Return (X, Y) of the center of cell containing provided text 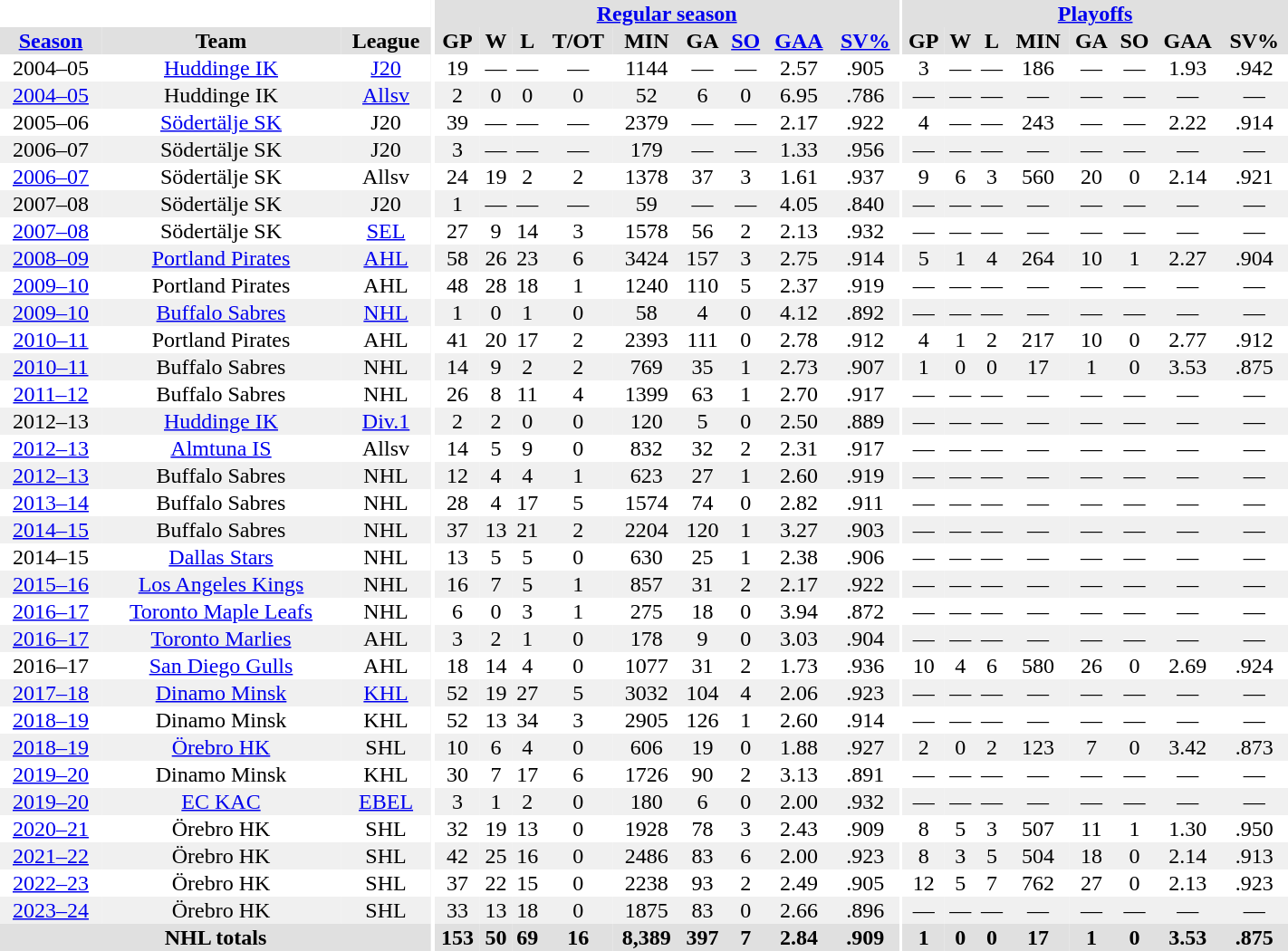
762 (1038, 883)
.921 (1254, 177)
.906 (865, 557)
1378 (647, 177)
2.69 (1187, 666)
.927 (865, 747)
2.37 (799, 285)
30 (457, 774)
1928 (647, 829)
1077 (647, 666)
.903 (865, 530)
2204 (647, 530)
48 (457, 285)
153 (457, 937)
2.27 (1187, 258)
Almtuna IS (221, 448)
1144 (647, 68)
507 (1038, 829)
.956 (865, 149)
123 (1038, 747)
2017–18 (51, 693)
21 (527, 530)
111 (702, 340)
15 (527, 883)
2.82 (799, 503)
3.03 (799, 639)
1.33 (799, 149)
2023–24 (51, 910)
EC KAC (221, 802)
2486 (647, 856)
2.43 (799, 829)
22 (496, 883)
2.57 (799, 68)
24 (457, 177)
63 (702, 394)
2022–23 (51, 883)
4.05 (799, 204)
504 (1038, 856)
Los Angeles Kings (221, 584)
8,389 (647, 937)
T/OT (579, 41)
1875 (647, 910)
3.27 (799, 530)
.924 (1254, 666)
41 (457, 340)
.892 (865, 312)
832 (647, 448)
2.31 (799, 448)
Toronto Maple Leafs (221, 611)
78 (702, 829)
2015–16 (51, 584)
179 (647, 149)
6.95 (799, 95)
93 (702, 883)
.937 (865, 177)
769 (647, 367)
SEL (386, 231)
126 (702, 720)
.936 (865, 666)
2379 (647, 122)
630 (647, 557)
2021–22 (51, 856)
2238 (647, 883)
2.84 (799, 937)
Regular season (667, 14)
2.77 (1187, 340)
2.70 (799, 394)
2905 (647, 720)
1726 (647, 774)
Toronto Marlies (221, 639)
2013–14 (51, 503)
.891 (865, 774)
3.42 (1187, 747)
2.50 (799, 421)
275 (647, 611)
.840 (865, 204)
23 (527, 258)
1.88 (799, 747)
1578 (647, 231)
.873 (1254, 747)
Dallas Stars (221, 557)
2005–06 (51, 122)
2.22 (1187, 122)
Season (51, 41)
243 (1038, 122)
1240 (647, 285)
180 (647, 802)
580 (1038, 666)
.786 (865, 95)
34 (527, 720)
186 (1038, 68)
2.49 (799, 883)
397 (702, 937)
.896 (865, 910)
3.13 (799, 774)
264 (1038, 258)
.889 (865, 421)
857 (647, 584)
606 (647, 747)
Div.1 (386, 421)
2.78 (799, 340)
.872 (865, 611)
San Diego Gulls (221, 666)
NHL totals (216, 937)
.907 (865, 367)
623 (647, 475)
1.73 (799, 666)
157 (702, 258)
1.61 (799, 177)
69 (527, 937)
56 (702, 231)
104 (702, 693)
1574 (647, 503)
217 (1038, 340)
1.93 (1187, 68)
2.38 (799, 557)
178 (647, 639)
EBEL (386, 802)
110 (702, 285)
90 (702, 774)
59 (647, 204)
2008–09 (51, 258)
2.06 (799, 693)
39 (457, 122)
35 (702, 367)
2020–21 (51, 829)
2.73 (799, 367)
.913 (1254, 856)
2011–12 (51, 394)
3.94 (799, 611)
.911 (865, 503)
2393 (647, 340)
4.12 (799, 312)
50 (496, 937)
2.75 (799, 258)
3424 (647, 258)
1.30 (1187, 829)
3032 (647, 693)
42 (457, 856)
74 (702, 503)
2.66 (799, 910)
33 (457, 910)
.950 (1254, 829)
560 (1038, 177)
League (386, 41)
Team (221, 41)
Playoffs (1095, 14)
.942 (1254, 68)
1399 (647, 394)
